Scan for the cell matching the given text and deliver its (X, Y) coordinate at center. 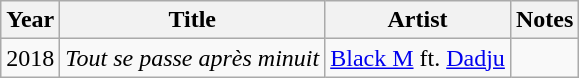
Black M ft. Dadju (418, 58)
2018 (30, 58)
Artist (418, 20)
Tout se passe après minuit (192, 58)
Year (30, 20)
Notes (544, 20)
Title (192, 20)
